Detect which cell encompasses the target text, then output its (x, y) center coordinate. 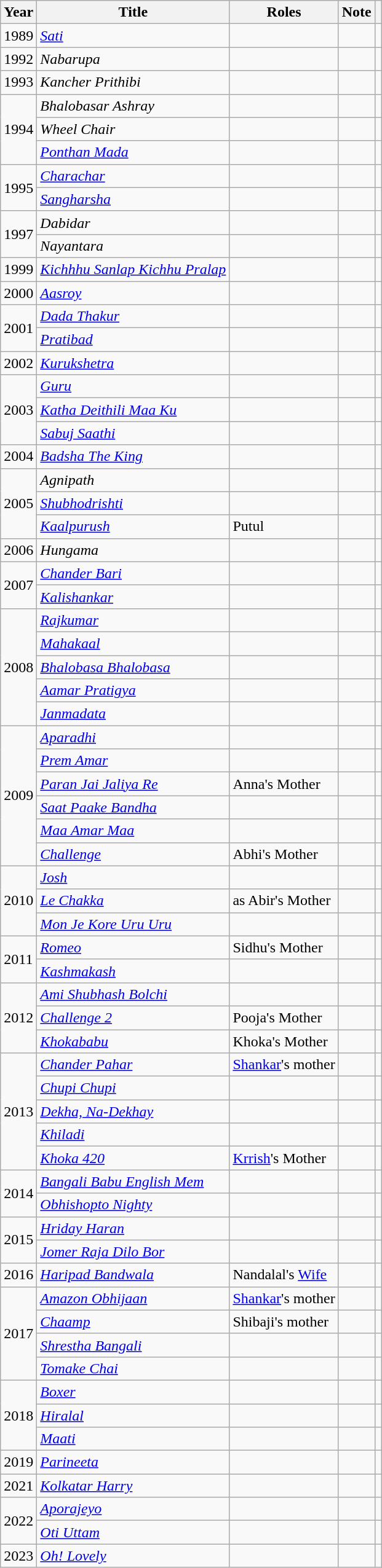
Shibaji's mother (284, 1322)
2011 (18, 959)
Khoka 420 (133, 1158)
Hungama (133, 550)
Rajkumar (133, 620)
Tomake Chai (133, 1368)
Pratibad (133, 340)
Dekha, Na-Dekhay (133, 1111)
Title (133, 12)
2005 (18, 503)
Aamar Pratigya (133, 691)
Sangharsha (133, 199)
2016 (18, 1275)
Oh! Lovely (133, 1556)
2015 (18, 1240)
Sabuj Saathi (133, 433)
Kurukshetra (133, 363)
Chander Pahar (133, 1065)
Mahakaal (133, 643)
Challenge 2 (133, 1017)
Janmadata (133, 714)
Mon Je Kore Uru Uru (133, 924)
Chaamp (133, 1322)
Nabarupa (133, 59)
Jomer Raja Dilo Bor (133, 1252)
Parineeta (133, 1462)
Hriday Haran (133, 1228)
Challenge (133, 854)
as Abir's Mother (284, 901)
2018 (18, 1415)
Le Chakka (133, 901)
1997 (18, 234)
Nayantara (133, 246)
Bhalobasa Bhalobasa (133, 667)
Dabidar (133, 222)
Agnipath (133, 480)
Kichhhu Sanlap Kichhu Pralap (133, 269)
Kalishankar (133, 597)
Bangali Babu English Mem (133, 1182)
2006 (18, 550)
Khoka's Mother (284, 1041)
Abhi's Mother (284, 854)
2003 (18, 410)
2012 (18, 1017)
2013 (18, 1111)
Kaalpurush (133, 527)
Anna's Mother (284, 784)
Maa Amar Maa (133, 831)
Chander Bari (133, 573)
1989 (18, 36)
Charachar (133, 176)
2004 (18, 457)
Ami Shubhash Bolchi (133, 994)
Josh (133, 877)
Hiralal (133, 1415)
Boxer (133, 1392)
1999 (18, 269)
1994 (18, 129)
Wheel Chair (133, 129)
2009 (18, 796)
Badsha The King (133, 457)
Nandalal's Wife (284, 1275)
2021 (18, 1486)
Sidhu's Mother (284, 947)
Chupi Chupi (133, 1088)
Saat Paake Bandha (133, 807)
Ponthan Mada (133, 152)
Oti Uttam (133, 1532)
1993 (18, 82)
Krrish's Mother (284, 1158)
Year (18, 12)
2022 (18, 1521)
Dada Thakur (133, 316)
Kolkatar Harry (133, 1486)
Shrestha Bangali (133, 1345)
Paran Jai Jaliya Re (133, 784)
2001 (18, 328)
Roles (284, 12)
Haripad Bandwala (133, 1275)
Putul (284, 527)
Katha Deithili Maa Ku (133, 410)
2017 (18, 1333)
Kashmakash (133, 971)
Bhalobasar Ashray (133, 106)
Khokababu (133, 1041)
2007 (18, 585)
2010 (18, 901)
1995 (18, 187)
Kancher Prithibi (133, 82)
Aporajeyo (133, 1509)
Sati (133, 36)
Pooja's Mother (284, 1017)
Amazon Obhijaan (133, 1298)
Note (357, 12)
2002 (18, 363)
2023 (18, 1556)
Aasroy (133, 293)
2008 (18, 667)
2000 (18, 293)
Khiladi (133, 1135)
Shubhodrishti (133, 503)
1992 (18, 59)
Aparadhi (133, 737)
Prem Amar (133, 761)
2014 (18, 1193)
Guru (133, 386)
Romeo (133, 947)
Maati (133, 1439)
2019 (18, 1462)
Obhishopto Nighty (133, 1205)
